Capture the cell that displays the provided text and extract its (x, y) central coordinate. 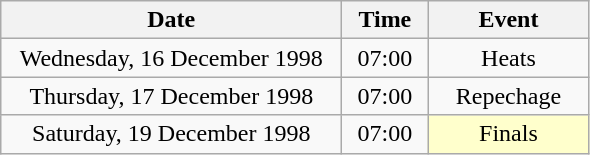
Event (508, 20)
Time (385, 20)
Thursday, 17 December 1998 (172, 96)
Date (172, 20)
Saturday, 19 December 1998 (172, 134)
Wednesday, 16 December 1998 (172, 58)
Finals (508, 134)
Repechage (508, 96)
Heats (508, 58)
